Locate the cell with the specified text and output its (x, y) center coordinate. 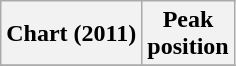
Peakposition (188, 34)
Chart (2011) (72, 34)
